Scan for the cell matching the given text and deliver its [x, y] coordinate at center. 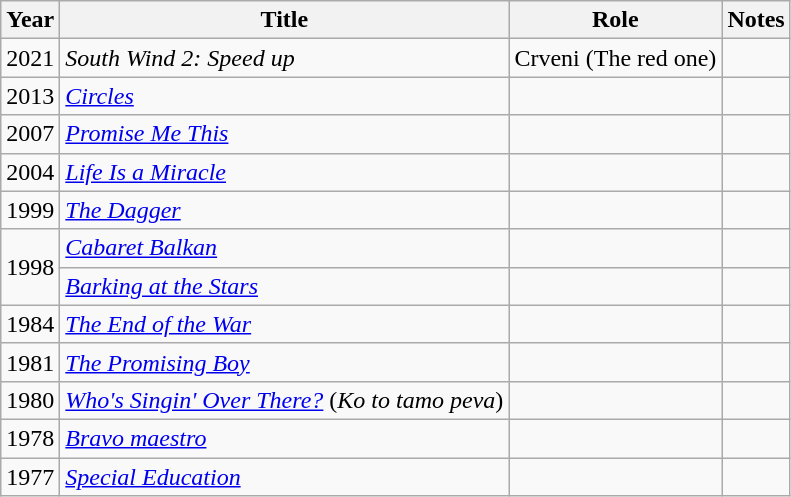
Circles [284, 96]
2013 [30, 96]
Special Education [284, 477]
The Dagger [284, 210]
The Promising Boy [284, 362]
Title [284, 20]
1977 [30, 477]
1981 [30, 362]
1999 [30, 210]
Crveni (The red one) [616, 58]
South Wind 2: Speed up [284, 58]
1984 [30, 324]
Life Is a Miracle [284, 172]
2021 [30, 58]
Year [30, 20]
1980 [30, 400]
2004 [30, 172]
The End of the War [284, 324]
1978 [30, 438]
Barking at the Stars [284, 286]
2007 [30, 134]
Role [616, 20]
1998 [30, 267]
Bravo maestro [284, 438]
Who's Singin' Over There? (Ko to tamo peva) [284, 400]
Promise Me This [284, 134]
Notes [756, 20]
Cabaret Balkan [284, 248]
